For the text-containing cell, return its midpoint in [X, Y] coordinate format. 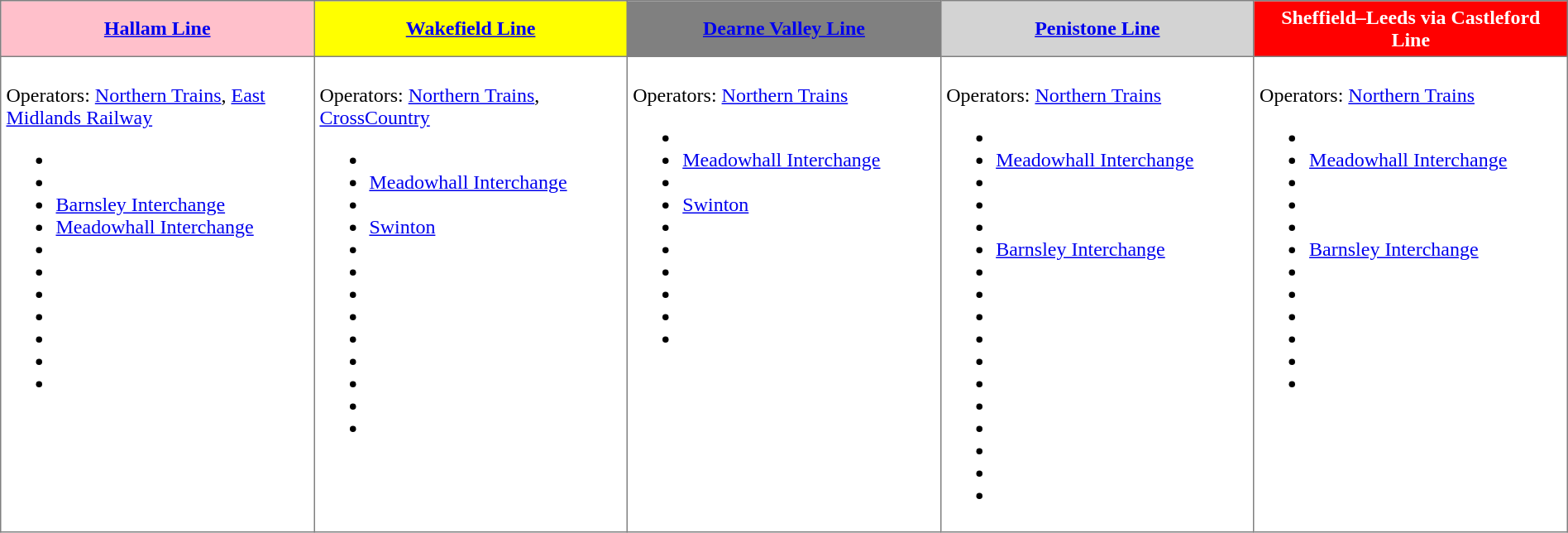
Wakefield Line [471, 29]
Operators: Northern Trains, CrossCountry Meadowhall Interchange Swinton [471, 294]
Operators: Northern Trains, East Midlands RailwayBarnsley Interchange Meadowhall Interchange [157, 294]
Dearne Valley Line [784, 29]
Operators: Northern Trains Meadowhall Interchange Swinton [784, 294]
Hallam Line [157, 29]
Sheffield–Leeds via Castleford Line [1411, 29]
Penistone Line [1097, 29]
